From the cell containing the given text, extract its center point as (x, y) coordinate. 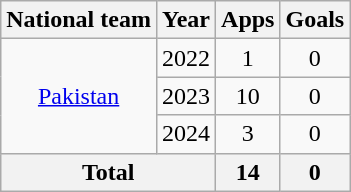
Pakistan (79, 96)
10 (248, 96)
2024 (186, 134)
2022 (186, 58)
14 (248, 172)
2023 (186, 96)
Year (186, 20)
Apps (248, 20)
Goals (315, 20)
National team (79, 20)
3 (248, 134)
1 (248, 58)
Total (108, 172)
